Scan for the cell matching the given text and deliver its [x, y] coordinate at center. 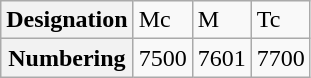
7500 [162, 58]
Mc [162, 20]
M [222, 20]
Tc [280, 20]
7601 [222, 58]
Designation [67, 20]
Numbering [67, 58]
7700 [280, 58]
